Extract the (x, y) coordinate from the center of the cell holding the provided text.  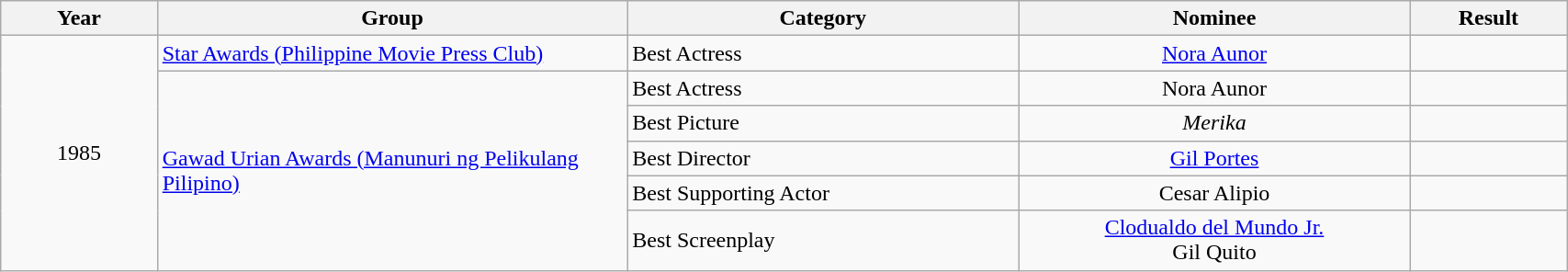
Category (823, 18)
Result (1488, 18)
Merika (1214, 123)
1985 (79, 153)
Gawad Urian Awards (Manunuri ng Pelikulang Pilipino) (391, 171)
Group (391, 18)
Gil Portes (1214, 158)
Star Awards (Philippine Movie Press Club) (391, 53)
Clodualdo del Mundo Jr.Gil Quito (1214, 241)
Cesar Alipio (1214, 193)
Year (79, 18)
Best Screenplay (823, 241)
Nominee (1214, 18)
Best Director (823, 158)
Best Picture (823, 123)
Best Supporting Actor (823, 193)
